Identify which cell holds the provided text, then report its (x, y) central coordinate. 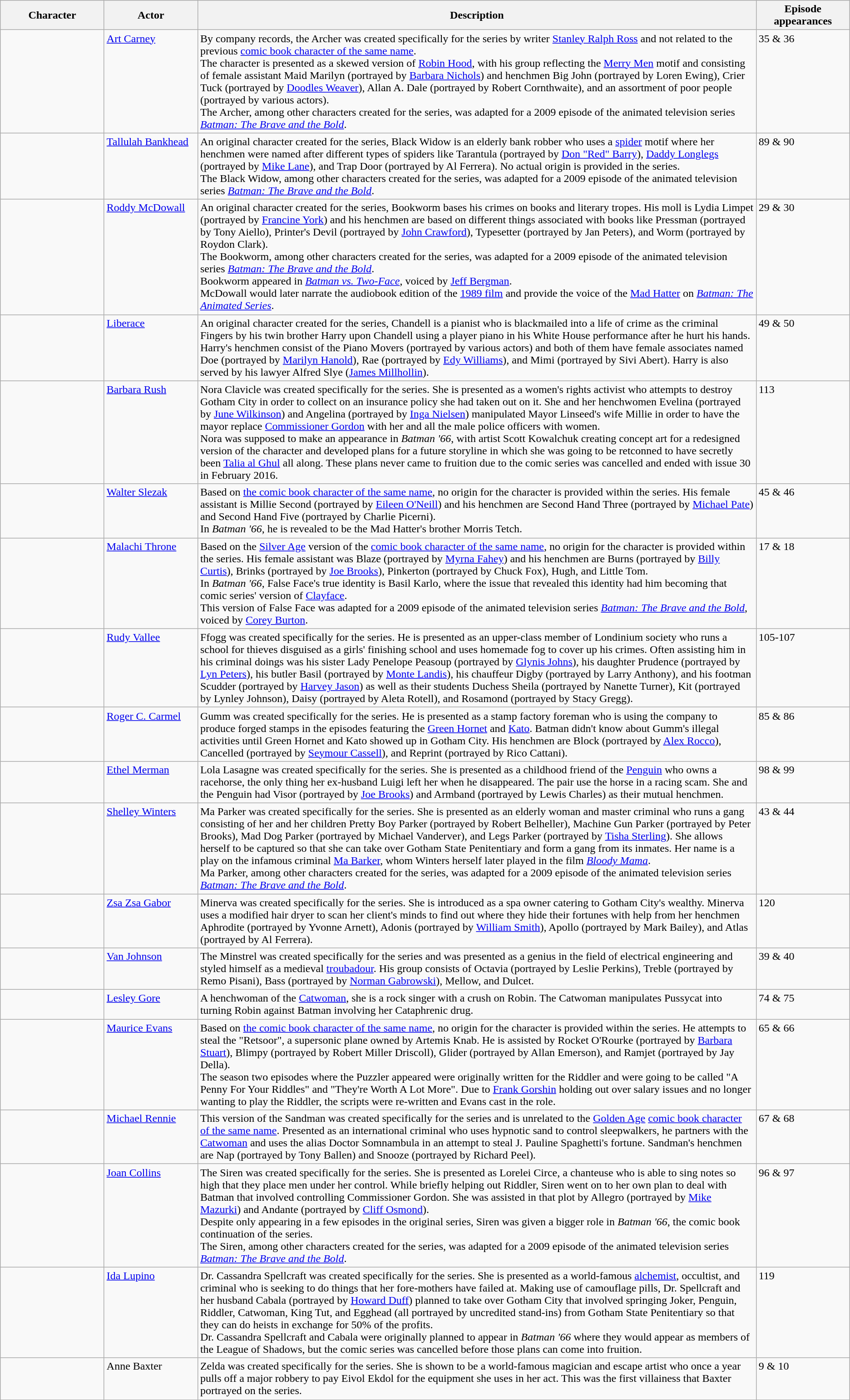
67 & 68 (803, 1137)
120 (803, 921)
Walter Slezak (151, 511)
105-107 (803, 668)
74 & 75 (803, 1005)
85 & 86 (803, 734)
39 & 40 (803, 969)
Roddy McDowall (151, 257)
9 & 10 (803, 1379)
Ida Lupino (151, 1312)
Michael Rennie (151, 1137)
Liberace (151, 348)
113 (803, 432)
Roger C. Carmel (151, 734)
35 & 36 (803, 82)
Shelley Winters (151, 848)
43 & 44 (803, 848)
89 & 90 (803, 166)
Joan Collins (151, 1215)
Lesley Gore (151, 1005)
Description (477, 15)
Zsa Zsa Gabor (151, 921)
49 & 50 (803, 348)
Character (53, 15)
96 & 97 (803, 1215)
98 & 99 (803, 782)
Rudy Vallee (151, 668)
Art Carney (151, 82)
Maurice Evans (151, 1065)
65 & 66 (803, 1065)
Van Johnson (151, 969)
Barbara Rush (151, 432)
29 & 30 (803, 257)
Anne Baxter (151, 1379)
Episode appearances (803, 15)
45 & 46 (803, 511)
Malachi Throne (151, 583)
17 & 18 (803, 583)
Actor (151, 15)
119 (803, 1312)
Ethel Merman (151, 782)
Tallulah Bankhead (151, 166)
